Return (X, Y) of the center of cell containing provided text 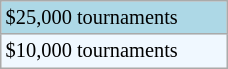
$10,000 tournaments (114, 51)
$25,000 tournaments (114, 17)
